Determine the [X, Y] coordinate at the center of the cell enclosing the given text.  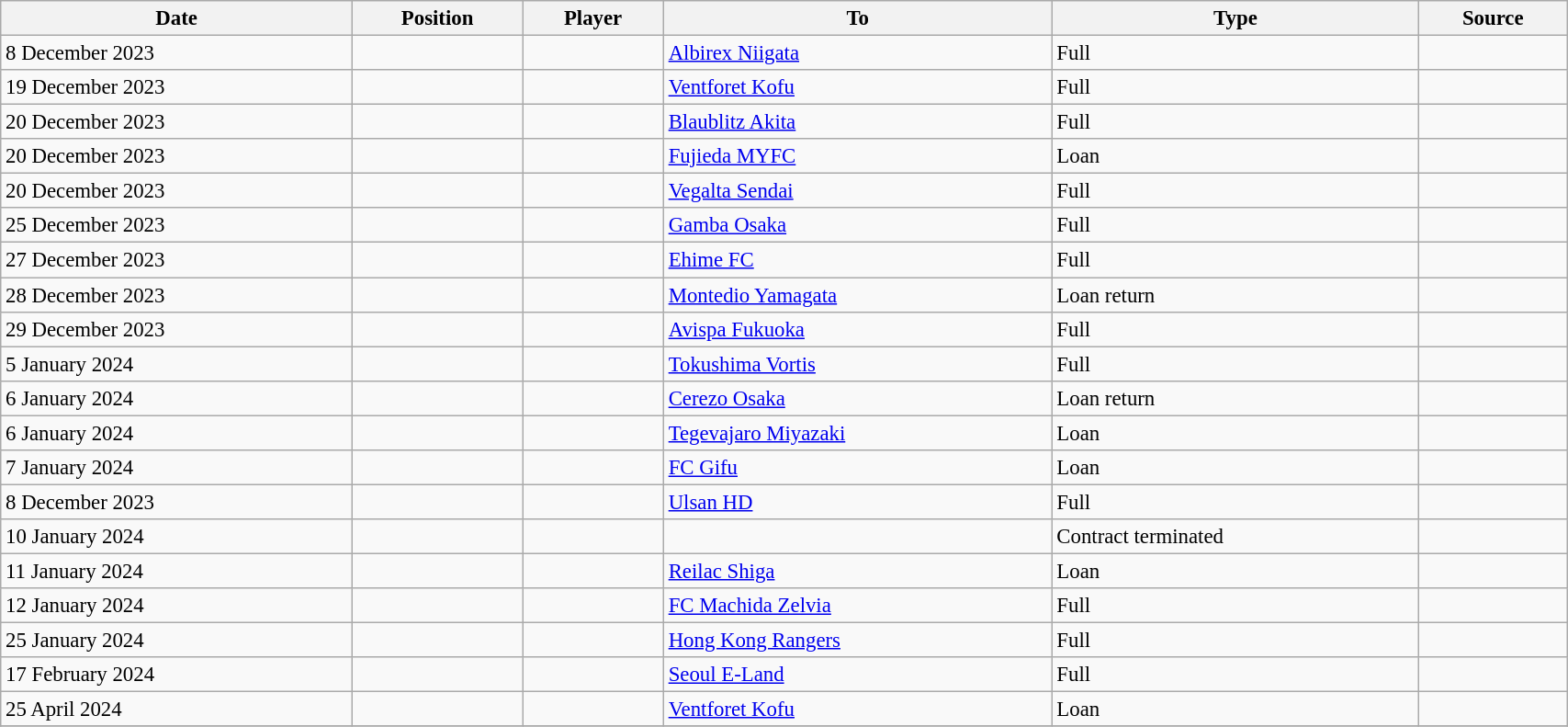
11 January 2024 [176, 571]
Seoul E-Land [858, 675]
Source [1494, 18]
Cerezo Osaka [858, 398]
5 January 2024 [176, 364]
10 January 2024 [176, 537]
28 December 2023 [176, 295]
Montedio Yamagata [858, 295]
25 April 2024 [176, 710]
Hong Kong Rangers [858, 641]
FC Gifu [858, 468]
Avispa Fukuoka [858, 329]
Vegalta Sendai [858, 191]
Player [593, 18]
29 December 2023 [176, 329]
Blaublitz Akita [858, 122]
Ulsan HD [858, 502]
FC Machida Zelvia [858, 606]
Date [176, 18]
27 December 2023 [176, 260]
Contract terminated [1235, 537]
25 December 2023 [176, 225]
Ehime FC [858, 260]
12 January 2024 [176, 606]
7 January 2024 [176, 468]
Tegevajaro Miyazaki [858, 433]
25 January 2024 [176, 641]
To [858, 18]
Albirex Niigata [858, 53]
Type [1235, 18]
Reilac Shiga [858, 571]
Fujieda MYFC [858, 156]
17 February 2024 [176, 675]
Gamba Osaka [858, 225]
19 December 2023 [176, 87]
Position [437, 18]
Tokushima Vortis [858, 364]
